Identify which cell holds the provided text, then report its [x, y] central coordinate. 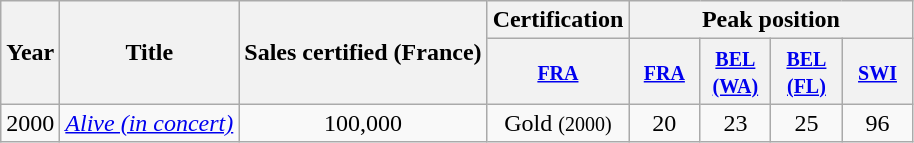
Certification [558, 20]
100,000 [363, 123]
BEL(FL) [806, 72]
25 [806, 123]
Peak position [771, 20]
Alive (in concert) [150, 123]
2000 [30, 123]
Sales certified (France) [363, 52]
96 [878, 123]
20 [664, 123]
Gold (2000) [558, 123]
Year [30, 52]
23 [736, 123]
SWI [878, 72]
BEL(WA) [736, 72]
Title [150, 52]
